Output the (x, y) coordinate of the center of the cell containing the given text.  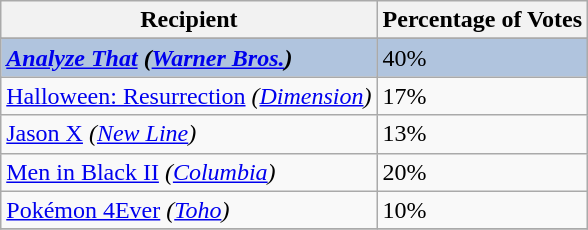
Jason X (New Line) (189, 134)
40% (482, 58)
Men in Black II (Columbia) (189, 172)
Pokémon 4Ever (Toho) (189, 210)
Percentage of Votes (482, 20)
Analyze That (Warner Bros.) (189, 58)
13% (482, 134)
10% (482, 210)
17% (482, 96)
20% (482, 172)
Halloween: Resurrection (Dimension) (189, 96)
Recipient (189, 20)
